Output the (x, y) coordinate of the center of the cell containing the given text.  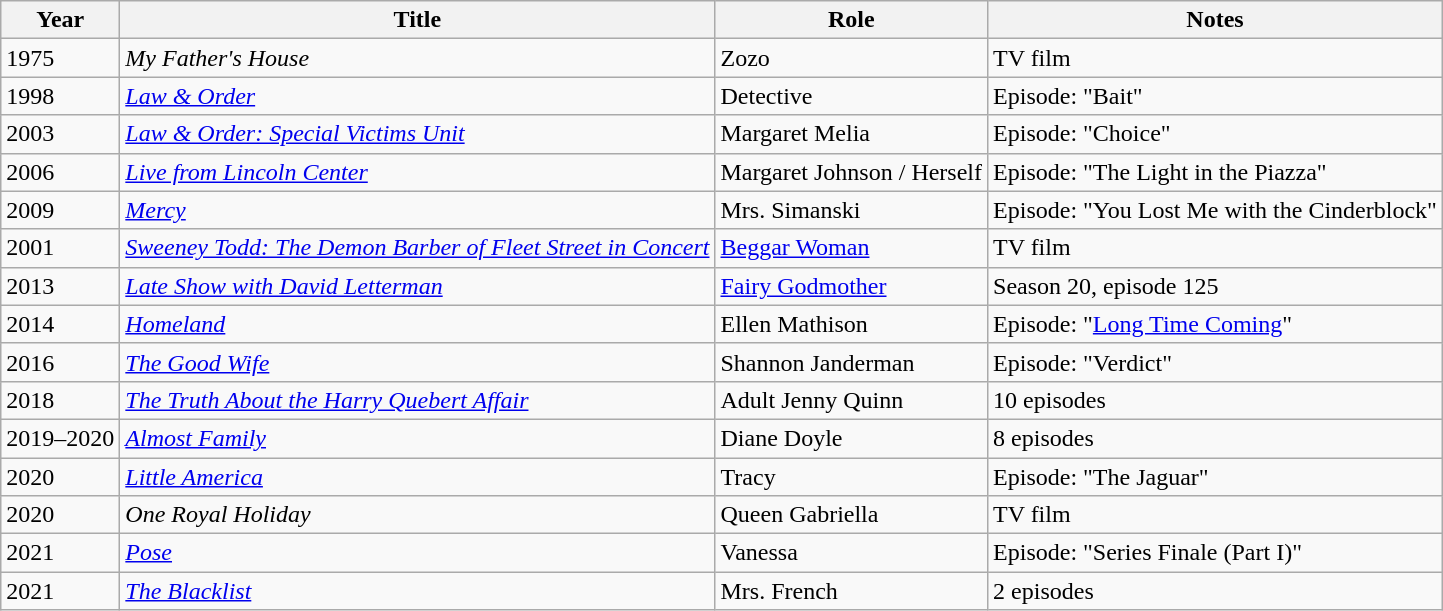
2003 (60, 134)
Episode: "The Jaguar" (1216, 477)
Detective (852, 96)
Sweeney Todd: The Demon Barber of Fleet Street in Concert (418, 248)
Almost Family (418, 438)
Shannon Janderman (852, 362)
10 episodes (1216, 400)
My Father's House (418, 58)
2014 (60, 324)
Episode: "Verdict" (1216, 362)
Vanessa (852, 553)
Adult Jenny Quinn (852, 400)
8 episodes (1216, 438)
Tracy (852, 477)
2019–2020 (60, 438)
2018 (60, 400)
Ellen Mathison (852, 324)
Role (852, 20)
Mrs. French (852, 591)
2016 (60, 362)
Little America (418, 477)
Year (60, 20)
Episode: "Choice" (1216, 134)
Season 20, episode 125 (1216, 286)
Late Show with David Letterman (418, 286)
Episode: "The Light in the Piazza" (1216, 172)
One Royal Holiday (418, 515)
Queen Gabriella (852, 515)
Law & Order: Special Victims Unit (418, 134)
Episode: "Bait" (1216, 96)
The Blacklist (418, 591)
2009 (60, 210)
Episode: "You Lost Me with the Cinderblock" (1216, 210)
2013 (60, 286)
Beggar Woman (852, 248)
Episode: "Long Time Coming" (1216, 324)
Mrs. Simanski (852, 210)
Homeland (418, 324)
2001 (60, 248)
1975 (60, 58)
2 episodes (1216, 591)
Margaret Johnson / Herself (852, 172)
The Good Wife (418, 362)
Mercy (418, 210)
Zozo (852, 58)
The Truth About the Harry Quebert Affair (418, 400)
Margaret Melia (852, 134)
1998 (60, 96)
2006 (60, 172)
Notes (1216, 20)
Diane Doyle (852, 438)
Pose (418, 553)
Live from Lincoln Center (418, 172)
Title (418, 20)
Fairy Godmother (852, 286)
Law & Order (418, 96)
Episode: "Series Finale (Part I)" (1216, 553)
